Return [x, y] of the center of cell containing provided text 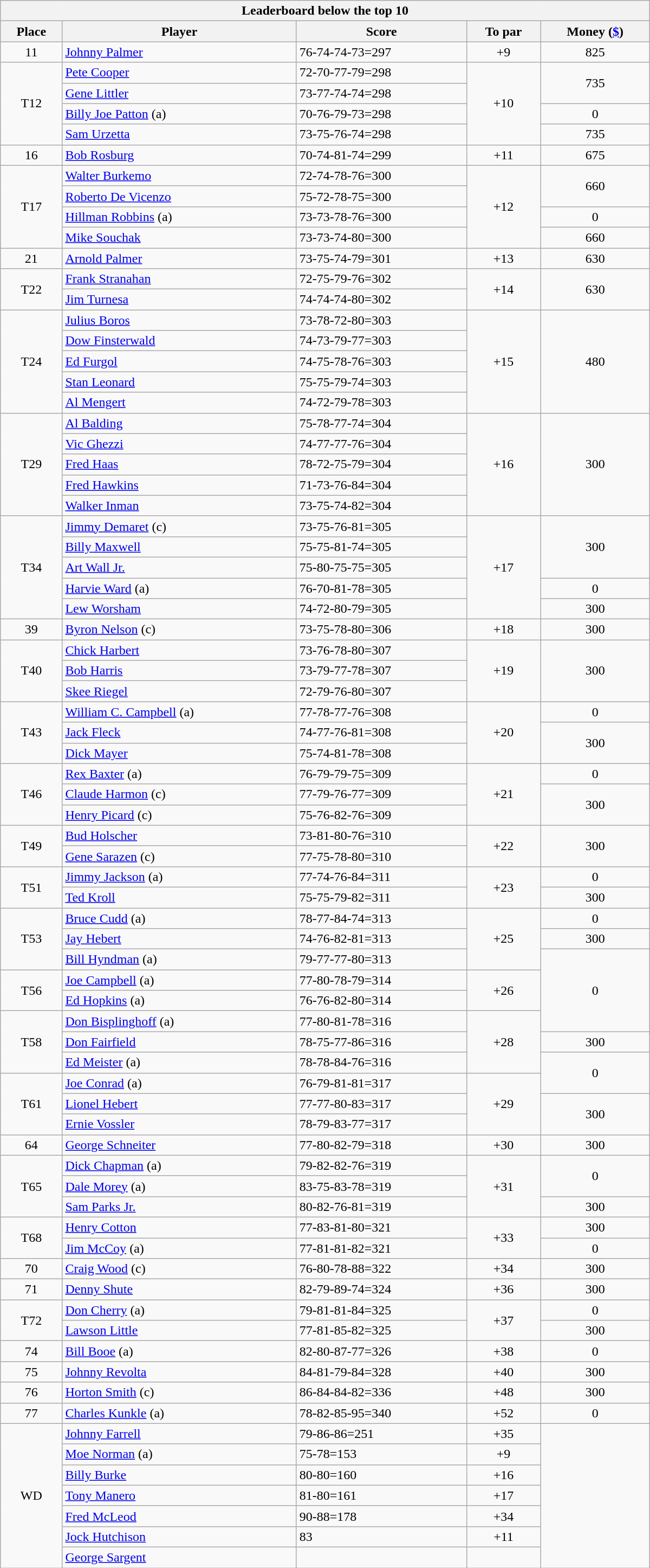
78-77-84-74=313 [381, 918]
72-74-78-76=300 [381, 176]
Ernie Vossler [179, 1124]
74-77-76-81=308 [381, 733]
T34 [31, 567]
77-74-76-84=311 [381, 877]
Walter Burkemo [179, 176]
+10 [504, 103]
Jim Turnesa [179, 300]
Dale Morey (a) [179, 1186]
80-80=160 [381, 1475]
Don Cherry (a) [179, 1310]
80-82-76-81=319 [381, 1207]
George Sargent [179, 1557]
T17 [31, 206]
Don Fairfield [179, 1042]
Jim McCoy (a) [179, 1248]
77-80-81-78=316 [381, 1021]
76-76-82-80=314 [381, 1001]
77-83-81-80=321 [381, 1227]
T51 [31, 887]
Denny Shute [179, 1290]
+29 [504, 1104]
78-75-77-86=316 [381, 1042]
Fred Haas [179, 464]
Craig Wood (c) [179, 1269]
Money ($) [595, 31]
T46 [31, 794]
Jay Hebert [179, 939]
480 [595, 361]
+21 [504, 794]
Moe Norman (a) [179, 1454]
Dick Chapman (a) [179, 1165]
Bruce Cudd (a) [179, 918]
Johnny Palmer [179, 52]
+35 [504, 1434]
+12 [504, 206]
76-79-79-75=309 [381, 774]
Jimmy Demaret (c) [179, 526]
Roberto De Vicenzo [179, 196]
Ed Meister (a) [179, 1062]
Place [31, 31]
+14 [504, 289]
William C. Campbell (a) [179, 712]
86-84-84-82=336 [381, 1392]
77-77-80-83=317 [381, 1104]
83-75-83-78=319 [381, 1186]
77-81-85-82=325 [381, 1331]
73-78-72-80=303 [381, 320]
Art Wall Jr. [179, 567]
79-81-81-84=325 [381, 1310]
75-80-75-75=305 [381, 567]
73-73-74-80=300 [381, 237]
11 [31, 52]
Sam Urzetta [179, 134]
76-80-78-88=322 [381, 1269]
Dick Mayer [179, 753]
74-72-79-78=303 [381, 403]
T53 [31, 939]
74-74-74-80=302 [381, 300]
79-77-77-80=313 [381, 960]
79-86-86=251 [381, 1434]
Tony Manero [179, 1495]
Al Balding [179, 423]
72-75-79-76=302 [381, 279]
Player [179, 31]
+13 [504, 258]
Fred McLeod [179, 1516]
Pete Cooper [179, 73]
Bill Booe (a) [179, 1351]
+30 [504, 1145]
+25 [504, 939]
T61 [31, 1104]
Henry Cotton [179, 1227]
+38 [504, 1351]
Jimmy Jackson (a) [179, 877]
Jock Hutchison [179, 1537]
73-81-80-76=310 [381, 835]
T29 [31, 464]
Johnny Revolta [179, 1372]
74-73-79-77=303 [381, 341]
+18 [504, 630]
George Schneiter [179, 1145]
+33 [504, 1237]
Horton Smith (c) [179, 1392]
71 [31, 1290]
83 [381, 1537]
Lionel Hebert [179, 1104]
Skee Riegel [179, 691]
74-75-78-76=303 [381, 361]
T49 [31, 846]
Joe Campbell (a) [179, 980]
Don Bisplinghoff (a) [179, 1021]
73-79-77-78=307 [381, 671]
77-81-81-82=321 [381, 1248]
T56 [31, 990]
Chick Harbert [179, 650]
Julius Boros [179, 320]
70-76-79-73=298 [381, 114]
Hillman Robbins (a) [179, 217]
73-75-76-74=298 [381, 134]
78-79-83-77=317 [381, 1124]
T58 [31, 1042]
+19 [504, 671]
78-82-85-95=340 [381, 1413]
Al Mengert [179, 403]
Lawson Little [179, 1331]
76-70-81-78=305 [381, 588]
74-77-77-76=304 [381, 444]
75-76-82-76=309 [381, 815]
+37 [504, 1320]
73-75-78-80=306 [381, 630]
82-80-87-77=326 [381, 1351]
Harvie Ward (a) [179, 588]
T72 [31, 1320]
16 [31, 155]
+48 [504, 1392]
77 [31, 1413]
73-75-74-82=304 [381, 506]
+22 [504, 846]
75 [31, 1372]
77-75-78-80=310 [381, 856]
Bill Hyndman (a) [179, 960]
Henry Picard (c) [179, 815]
Claude Harmon (c) [179, 794]
Gene Sarazen (c) [179, 856]
T40 [31, 671]
39 [31, 630]
T43 [31, 733]
73-77-74-74=298 [381, 93]
77-79-76-77=309 [381, 794]
Bob Rosburg [179, 155]
Mike Souchak [179, 237]
+26 [504, 990]
Billy Burke [179, 1475]
77-78-77-76=308 [381, 712]
Johnny Farrell [179, 1434]
Dow Finsterwald [179, 341]
75-75-79-74=303 [381, 382]
75-72-78-75=300 [381, 196]
74-76-82-81=313 [381, 939]
Lew Worsham [179, 609]
Vic Ghezzi [179, 444]
T65 [31, 1186]
To par [504, 31]
90-88=178 [381, 1516]
Frank Stranahan [179, 279]
T68 [31, 1237]
75-78-77-74=304 [381, 423]
Sam Parks Jr. [179, 1207]
71-73-76-84=304 [381, 485]
75-75-81-74=305 [381, 547]
72-79-76-80=307 [381, 691]
84-81-79-84=328 [381, 1372]
78-78-84-76=316 [381, 1062]
675 [595, 155]
76 [31, 1392]
+40 [504, 1372]
+15 [504, 361]
Leaderboard below the top 10 [325, 11]
Charles Kunkle (a) [179, 1413]
Ed Hopkins (a) [179, 1001]
Stan Leonard [179, 382]
WD [31, 1495]
Arnold Palmer [179, 258]
Bob Harris [179, 671]
+36 [504, 1290]
75-78=153 [381, 1454]
70 [31, 1269]
70-74-81-74=299 [381, 155]
75-75-79-82=311 [381, 897]
72-70-77-79=298 [381, 73]
+23 [504, 887]
Fred Hawkins [179, 485]
+31 [504, 1186]
73-75-76-81=305 [381, 526]
21 [31, 258]
Bud Holscher [179, 835]
Byron Nelson (c) [179, 630]
Billy Maxwell [179, 547]
78-72-75-79=304 [381, 464]
+52 [504, 1413]
T12 [31, 103]
Jack Fleck [179, 733]
75-74-81-78=308 [381, 753]
+20 [504, 733]
73-76-78-80=307 [381, 650]
77-80-78-79=314 [381, 980]
825 [595, 52]
+28 [504, 1042]
74-72-80-79=305 [381, 609]
64 [31, 1145]
79-82-82-76=319 [381, 1165]
Rex Baxter (a) [179, 774]
76-74-74-73=297 [381, 52]
Joe Conrad (a) [179, 1083]
76-79-81-81=317 [381, 1083]
73-75-74-79=301 [381, 258]
73-73-78-76=300 [381, 217]
81-80=161 [381, 1495]
Score [381, 31]
T24 [31, 361]
74 [31, 1351]
82-79-89-74=324 [381, 1290]
Gene Littler [179, 93]
Walker Inman [179, 506]
77-80-82-79=318 [381, 1145]
Billy Joe Patton (a) [179, 114]
T22 [31, 289]
Ted Kroll [179, 897]
Ed Furgol [179, 361]
